Return [x, y] of the center of cell containing provided text 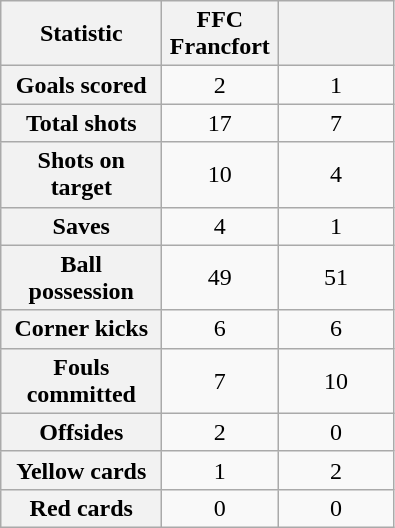
49 [220, 278]
17 [220, 123]
Corner kicks [82, 329]
Yellow cards [82, 470]
Statistic [82, 34]
Offsides [82, 432]
Goals scored [82, 85]
51 [336, 278]
Total shots [82, 123]
Saves [82, 226]
Shots on target [82, 174]
Fouls committed [82, 380]
Red cards [82, 508]
FFC Francfort [220, 34]
Ball possession [82, 278]
